Return [X, Y] of the center of cell containing provided text 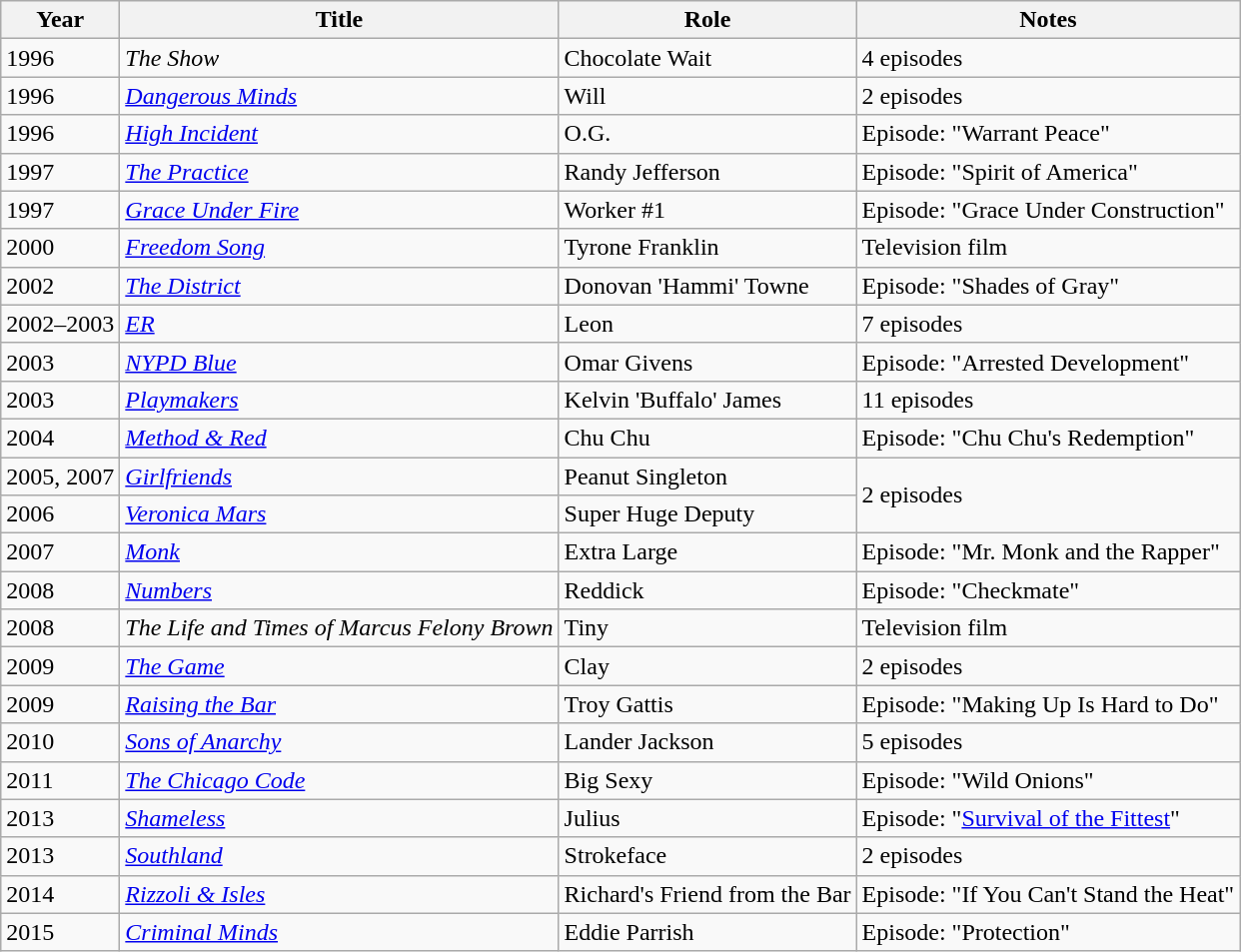
Playmakers [340, 400]
2006 [60, 514]
Big Sexy [707, 780]
Episode: "Wild Onions" [1048, 780]
2011 [60, 780]
Episode: "Chu Chu's Redemption" [1048, 438]
2000 [60, 248]
Will [707, 96]
Chu Chu [707, 438]
Monk [340, 552]
Episode: "Warrant Peace" [1048, 134]
Reddick [707, 590]
Worker #1 [707, 210]
Southland [340, 856]
5 episodes [1048, 742]
Veronica Mars [340, 514]
2002 [60, 286]
Peanut Singleton [707, 476]
Method & Red [340, 438]
7 episodes [1048, 324]
The Chicago Code [340, 780]
Leon [707, 324]
The District [340, 286]
NYPD Blue [340, 362]
Girlfriends [340, 476]
Chocolate Wait [707, 58]
Julius [707, 818]
Randy Jefferson [707, 172]
Eddie Parrish [707, 932]
Episode: "If You Can't Stand the Heat" [1048, 894]
Freedom Song [340, 248]
Numbers [340, 590]
2015 [60, 932]
Tyrone Franklin [707, 248]
Dangerous Minds [340, 96]
The Show [340, 58]
Extra Large [707, 552]
2007 [60, 552]
Notes [1048, 20]
Episode: "Shades of Gray" [1048, 286]
Episode: "Making Up Is Hard to Do" [1048, 704]
High Incident [340, 134]
Episode: "Arrested Development" [1048, 362]
Shameless [340, 818]
The Life and Times of Marcus Felony Brown [340, 628]
The Practice [340, 172]
Title [340, 20]
Troy Gattis [707, 704]
Kelvin 'Buffalo' James [707, 400]
2005, 2007 [60, 476]
O.G. [707, 134]
Criminal Minds [340, 932]
Rizzoli & Isles [340, 894]
Tiny [707, 628]
Lander Jackson [707, 742]
Donovan 'Hammi' Towne [707, 286]
Clay [707, 666]
Richard's Friend from the Bar [707, 894]
4 episodes [1048, 58]
ER [340, 324]
Role [707, 20]
Episode: "Checkmate" [1048, 590]
Episode: "Spirit of America" [1048, 172]
11 episodes [1048, 400]
Strokeface [707, 856]
2004 [60, 438]
Raising the Bar [340, 704]
Episode: "Grace Under Construction" [1048, 210]
The Game [340, 666]
Sons of Anarchy [340, 742]
2002–2003 [60, 324]
Grace Under Fire [340, 210]
Omar Givens [707, 362]
Year [60, 20]
2010 [60, 742]
2014 [60, 894]
Super Huge Deputy [707, 514]
Episode: "Protection" [1048, 932]
Episode: "Mr. Monk and the Rapper" [1048, 552]
Episode: "Survival of the Fittest" [1048, 818]
